Search for the cell housing the specified text and yield its [X, Y] center coordinate. 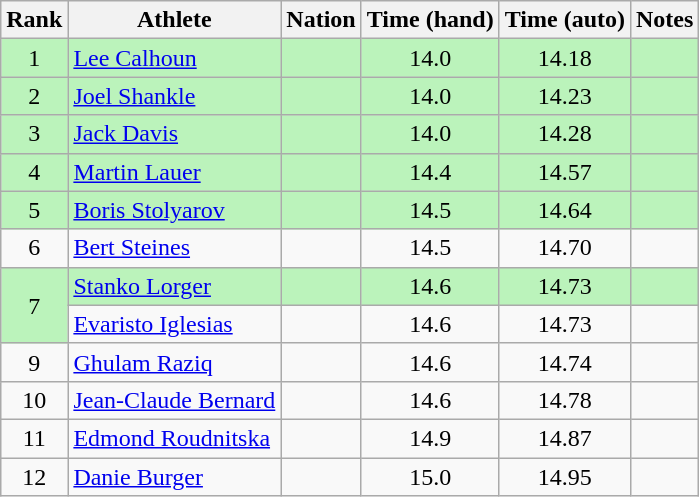
14.87 [564, 438]
Bert Steines [174, 248]
14.18 [564, 58]
1 [34, 58]
Time (auto) [564, 20]
14.4 [430, 172]
14.23 [564, 96]
Joel Shankle [174, 96]
Lee Calhoun [174, 58]
14.95 [564, 477]
Nation [321, 20]
Jack Davis [174, 134]
12 [34, 477]
Martin Lauer [174, 172]
14.74 [564, 362]
Edmond Roudnitska [174, 438]
5 [34, 210]
Rank [34, 20]
15.0 [430, 477]
Danie Burger [174, 477]
Notes [664, 20]
14.78 [564, 400]
7 [34, 305]
11 [34, 438]
3 [34, 134]
14.9 [430, 438]
Boris Stolyarov [174, 210]
4 [34, 172]
Ghulam Raziq [174, 362]
2 [34, 96]
Time (hand) [430, 20]
14.70 [564, 248]
9 [34, 362]
14.57 [564, 172]
6 [34, 248]
Evaristo Iglesias [174, 324]
14.28 [564, 134]
14.64 [564, 210]
Jean-Claude Bernard [174, 400]
Athlete [174, 20]
Stanko Lorger [174, 286]
10 [34, 400]
